For the text-containing cell, return its midpoint in (x, y) coordinate format. 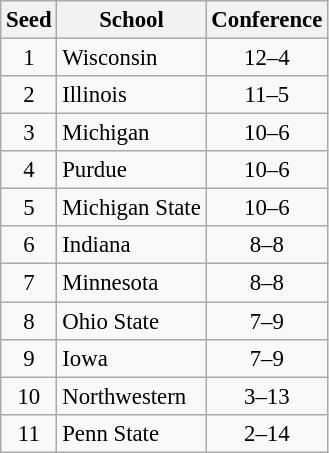
8 (29, 321)
School (132, 20)
Illinois (132, 95)
2 (29, 95)
Seed (29, 20)
Purdue (132, 170)
3 (29, 133)
Minnesota (132, 283)
12–4 (267, 58)
Indiana (132, 245)
4 (29, 170)
3–13 (267, 396)
Wisconsin (132, 58)
7 (29, 283)
2–14 (267, 433)
1 (29, 58)
Ohio State (132, 321)
Penn State (132, 433)
11 (29, 433)
Northwestern (132, 396)
Iowa (132, 358)
Michigan (132, 133)
9 (29, 358)
11–5 (267, 95)
Conference (267, 20)
10 (29, 396)
5 (29, 208)
Michigan State (132, 208)
6 (29, 245)
